Search for the cell housing the specified text and yield its (x, y) center coordinate. 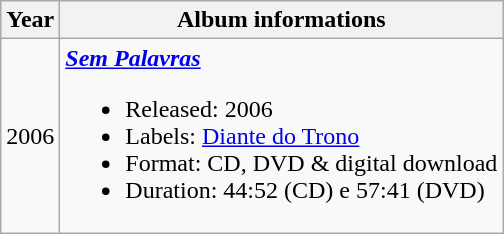
Album informations (282, 20)
2006 (30, 136)
Sem PalavrasReleased: 2006Labels: Diante do TronoFormat: CD, DVD & digital downloadDuration: 44:52 (CD) e 57:41 (DVD) (282, 136)
Year (30, 20)
